Determine the (X, Y) coordinate at the center of the cell enclosing the given text.  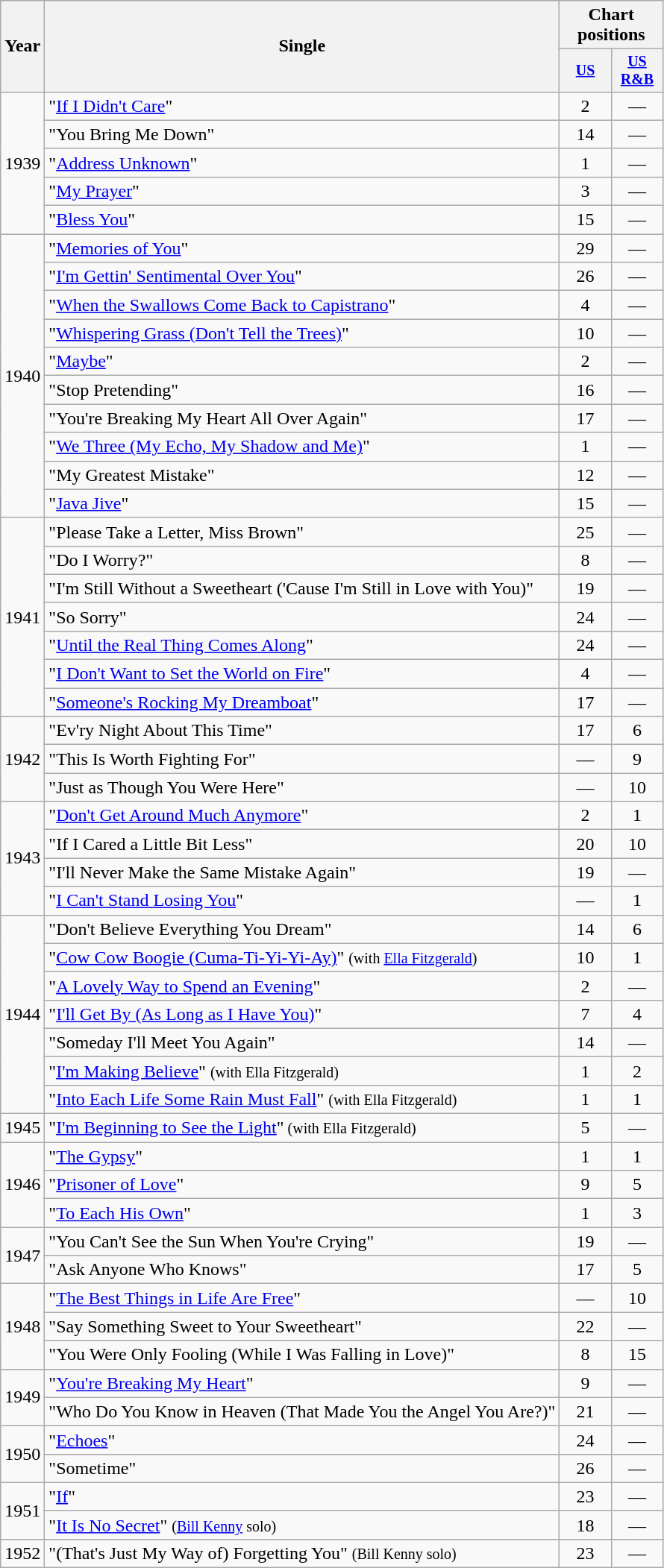
USR&B (637, 70)
"Don't Believe Everything You Dream" (302, 929)
"Cow Cow Boogie (Cuma-Ti-Yi-Yi-Ay)" (with Ella Fitzgerald) (302, 957)
US (585, 70)
"If I Didn't Care" (302, 106)
"When the Swallows Come Back to Capistrano" (302, 305)
1947 (22, 1256)
"I'll Never Make the Same Mistake Again" (302, 872)
"Bless You" (302, 220)
"The Gypsy" (302, 1156)
"We Three (My Echo, My Shadow and Me)" (302, 447)
"Prisoner of Love" (302, 1185)
"Say Something Sweet to Your Sweetheart" (302, 1326)
"The Best Things in Life Are Free" (302, 1298)
1950 (22, 1454)
"It Is No Secret" (Bill Kenny solo) (302, 1525)
1944 (22, 1014)
"Sometime" (302, 1468)
"I'm Beginning to See the Light" (with Ella Fitzgerald) (302, 1128)
"You're Breaking My Heart" (302, 1383)
1943 (22, 858)
"Whispering Grass (Don't Tell the Trees)" (302, 333)
16 (585, 390)
1945 (22, 1128)
1940 (22, 376)
"If I Cared a Little Bit Less" (302, 844)
"Ev'ry Night About This Time" (302, 731)
12 (585, 475)
"Until the Real Thing Comes Along" (302, 645)
1951 (22, 1511)
"I'm Still Without a Sweetheart ('Cause I'm Still in Love with You)" (302, 588)
"Maybe" (302, 362)
22 (585, 1326)
"My Prayer" (302, 191)
1948 (22, 1326)
"Someday I'll Meet You Again" (302, 1042)
"I'll Get By (As Long as I Have You)" (302, 1014)
"Please Take a Letter, Miss Brown" (302, 532)
"Just as Though You Were Here" (302, 787)
"I Don't Want to Set the World on Fire" (302, 674)
"Java Jive" (302, 503)
"Someone's Rocking My Dreamboat" (302, 702)
"Echoes" (302, 1440)
"Ask Anyone Who Knows" (302, 1270)
"Do I Worry?" (302, 560)
"Memories of You" (302, 248)
1942 (22, 759)
"You're Breaking My Heart All Over Again" (302, 418)
"I'm Gettin' Sentimental Over You" (302, 277)
Chart positions (612, 25)
21 (585, 1411)
20 (585, 844)
"I'm Making Believe" (with Ella Fitzgerald) (302, 1071)
"Don't Get Around Much Anymore" (302, 816)
1941 (22, 617)
25 (585, 532)
1952 (22, 1553)
"A Lovely Way to Spend an Evening" (302, 986)
"Into Each Life Some Rain Must Fall" (with Ella Fitzgerald) (302, 1099)
Single (302, 46)
"So Sorry" (302, 617)
"Stop Pretending" (302, 390)
"You Can't See the Sun When You're Crying" (302, 1241)
"Address Unknown" (302, 163)
"To Each His Own" (302, 1213)
"You Were Only Fooling (While I Was Falling in Love)" (302, 1355)
"(That's Just My Way of) Forgetting You" (Bill Kenny solo) (302, 1553)
1949 (22, 1397)
1939 (22, 163)
7 (585, 1014)
1946 (22, 1185)
18 (585, 1525)
"You Bring Me Down" (302, 134)
Year (22, 46)
"This Is Worth Fighting For" (302, 759)
"If" (302, 1496)
"Who Do You Know in Heaven (That Made You the Angel You Are?)" (302, 1411)
"My Greatest Mistake" (302, 475)
29 (585, 248)
"I Can't Stand Losing You" (302, 901)
